Search for the cell housing the specified text and yield its [x, y] center coordinate. 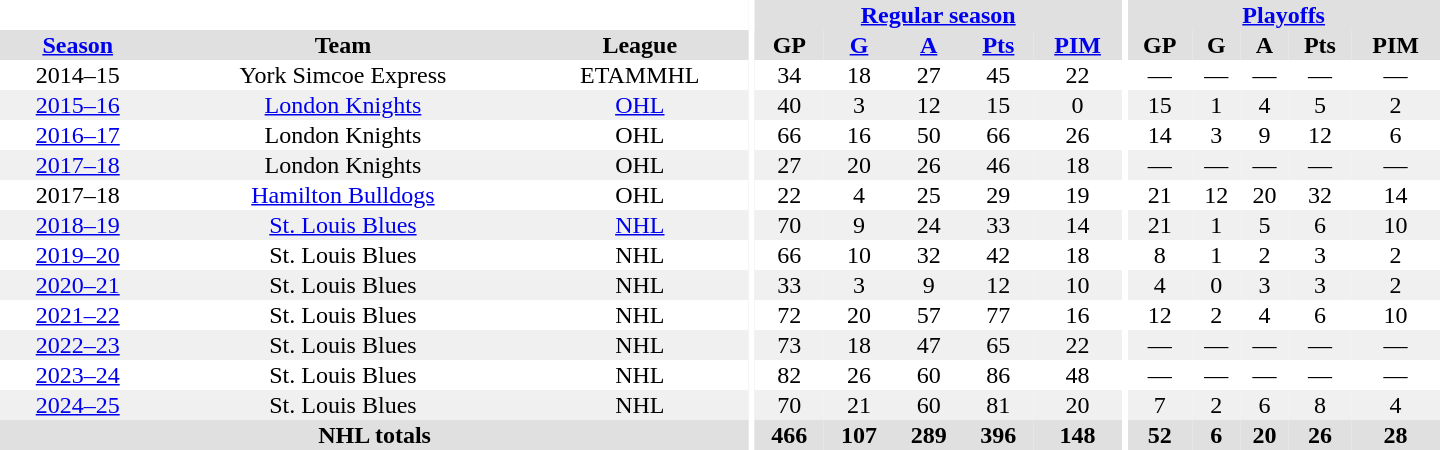
2015–16 [78, 105]
46 [999, 165]
2016–17 [78, 135]
League [640, 45]
466 [789, 435]
2014–15 [78, 75]
29 [999, 195]
19 [1078, 195]
81 [999, 405]
2018–19 [78, 225]
7 [1160, 405]
2019–20 [78, 255]
25 [929, 195]
107 [859, 435]
Season [78, 45]
Team [342, 45]
York Simcoe Express [342, 75]
2023–24 [78, 375]
289 [929, 435]
65 [999, 345]
47 [929, 345]
73 [789, 345]
2022–23 [78, 345]
2020–21 [78, 285]
2024–25 [78, 405]
Hamilton Bulldogs [342, 195]
NHL totals [374, 435]
34 [789, 75]
24 [929, 225]
ETAMMHL [640, 75]
52 [1160, 435]
40 [789, 105]
48 [1078, 375]
57 [929, 315]
72 [789, 315]
86 [999, 375]
50 [929, 135]
45 [999, 75]
2021–22 [78, 315]
28 [1396, 435]
42 [999, 255]
Regular season [938, 15]
148 [1078, 435]
77 [999, 315]
Playoffs [1284, 15]
82 [789, 375]
396 [999, 435]
